Locate the cell with the specified text and output its [X, Y] center coordinate. 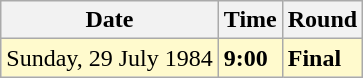
Round [322, 20]
Sunday, 29 July 1984 [110, 58]
Final [322, 58]
9:00 [250, 58]
Date [110, 20]
Time [250, 20]
